Pinpoint the cell where the given text exists, returning its [x, y] midpoint coordinate. 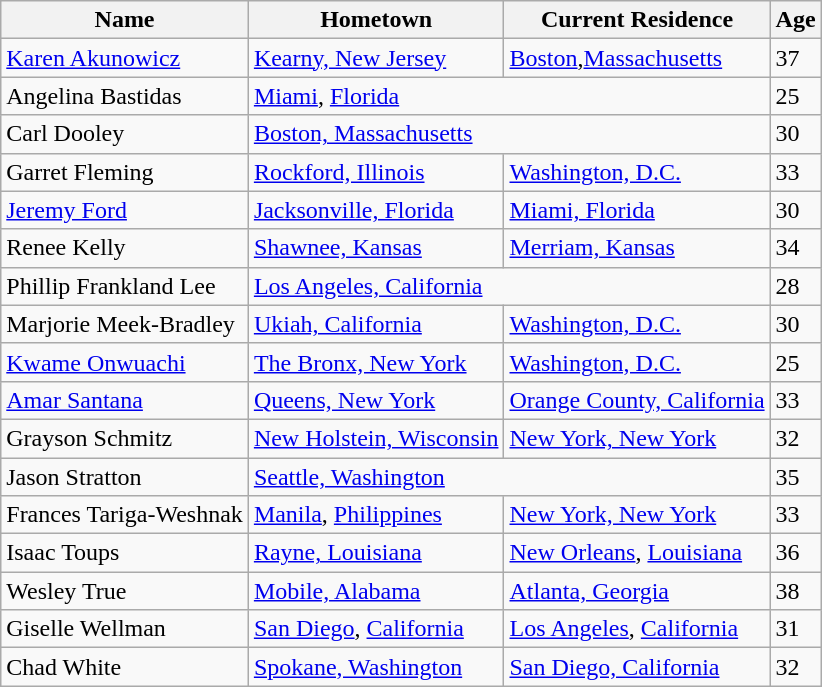
Manila, Philippines [376, 515]
34 [796, 248]
Age [796, 20]
New Orleans, Louisiana [637, 553]
Rayne, Louisiana [376, 553]
Chad White [125, 667]
28 [796, 286]
Ukiah, California [376, 324]
Giselle Wellman [125, 629]
35 [796, 477]
Kearny, New Jersey [376, 58]
Jeremy Ford [125, 210]
Seattle, Washington [509, 477]
Atlanta, Georgia [637, 591]
Wesley True [125, 591]
Karen Akunowicz [125, 58]
31 [796, 629]
Jason Stratton [125, 477]
Jacksonville, Florida [376, 210]
36 [796, 553]
38 [796, 591]
Phillip Frankland Lee [125, 286]
Boston, Massachusetts [509, 134]
Rockford, Illinois [376, 172]
Grayson Schmitz [125, 438]
Hometown [376, 20]
Name [125, 20]
Orange County, California [637, 400]
37 [796, 58]
The Bronx, New York [376, 362]
Renee Kelly [125, 248]
Boston,Massachusetts [637, 58]
New Holstein, Wisconsin [376, 438]
Isaac Toups [125, 553]
Marjorie Meek-Bradley [125, 324]
Spokane, Washington [376, 667]
Queens, New York [376, 400]
Current Residence [637, 20]
Amar Santana [125, 400]
Kwame Onwuachi [125, 362]
Carl Dooley [125, 134]
Merriam, Kansas [637, 248]
Shawnee, Kansas [376, 248]
Garret Fleming [125, 172]
Mobile, Alabama [376, 591]
Angelina Bastidas [125, 96]
Frances Tariga-Weshnak [125, 515]
